Scan for the cell matching the given text and deliver its [X, Y] coordinate at center. 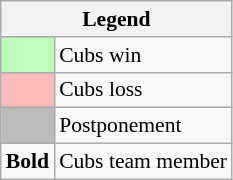
Legend [116, 19]
Cubs loss [143, 90]
Bold [28, 162]
Postponement [143, 126]
Cubs team member [143, 162]
Cubs win [143, 55]
